Locate the cell with the specified text and output its [x, y] center coordinate. 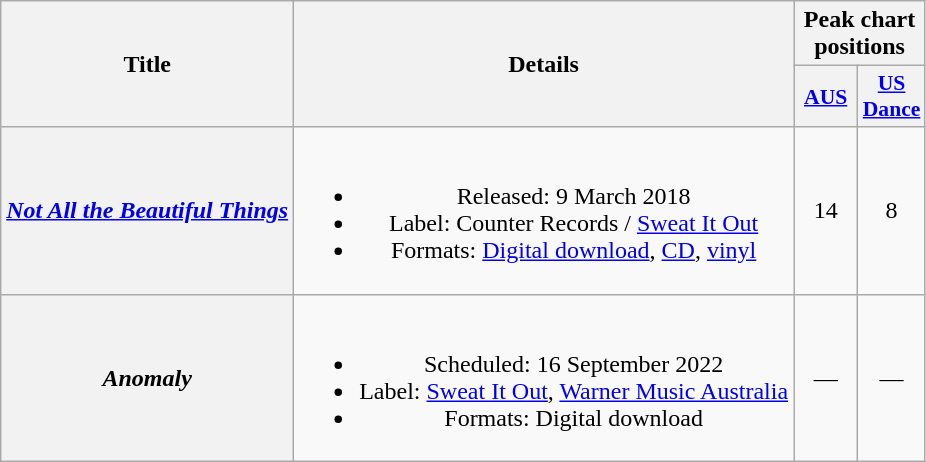
Title [148, 64]
Released: 9 March 2018Label: Counter Records / Sweat It OutFormats: Digital download, CD, vinyl [544, 210]
AUS [826, 96]
USDance [892, 96]
Peak chart positions [860, 34]
Scheduled: 16 September 2022Label: Sweat It Out, Warner Music AustraliaFormats: Digital download [544, 378]
14 [826, 210]
Not All the Beautiful Things [148, 210]
8 [892, 210]
Anomaly [148, 378]
Details [544, 64]
